Detect which cell encompasses the target text, then output its [X, Y] center coordinate. 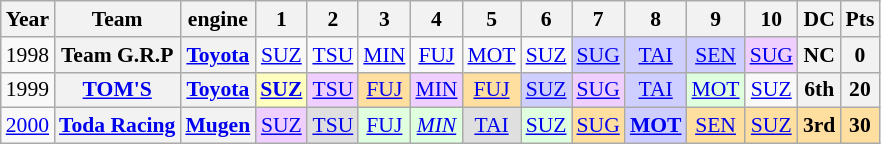
engine [218, 19]
TOM'S [117, 90]
30 [860, 126]
6th [820, 90]
10 [772, 19]
Pts [860, 19]
Team [117, 19]
3rd [820, 126]
Year [28, 19]
0 [860, 55]
Mugen [218, 126]
NC [820, 55]
Team G.R.P [117, 55]
1998 [28, 55]
2 [332, 19]
5 [491, 19]
9 [716, 19]
3 [384, 19]
Toda Racing [117, 126]
2000 [28, 126]
4 [436, 19]
6 [546, 19]
DC [820, 19]
1 [281, 19]
1999 [28, 90]
7 [598, 19]
8 [656, 19]
20 [860, 90]
